Search for the cell housing the specified text and yield its [X, Y] center coordinate. 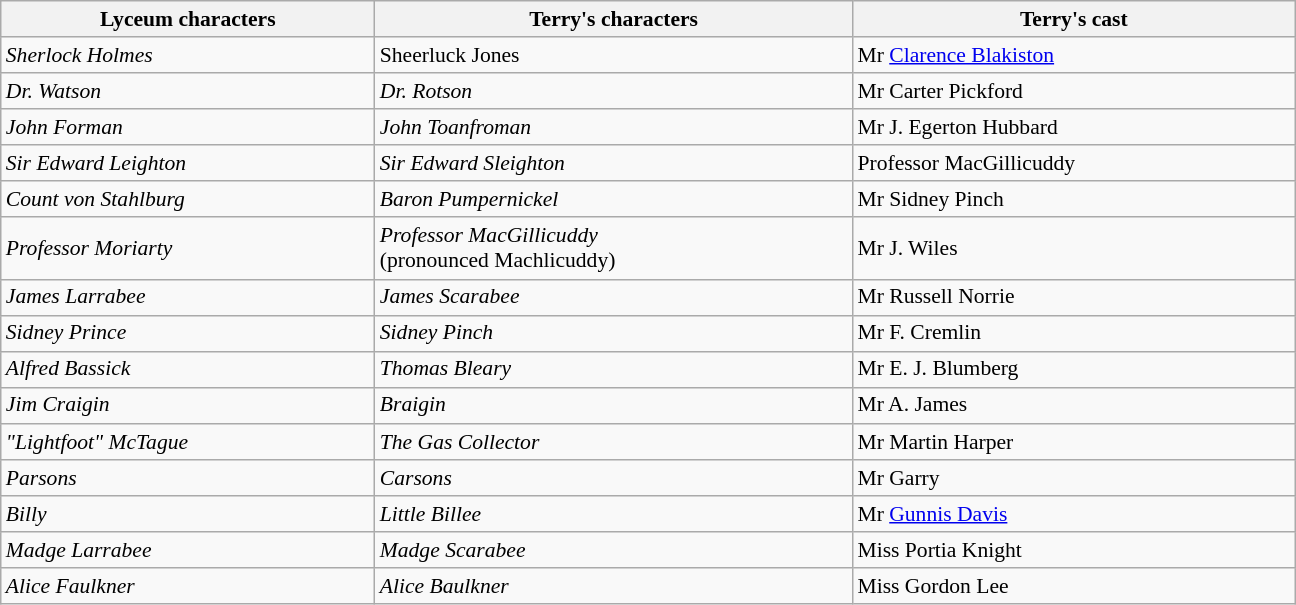
Mr E. J. Blumberg [1074, 369]
Alice Faulkner [188, 586]
Little Billee [614, 514]
"Lightfoot" McTague [188, 442]
Mr Carter Pickford [1074, 91]
James Scarabee [614, 297]
Professor Moriarty [188, 248]
Sir Edward Sleighton [614, 163]
Mr F. Cremlin [1074, 333]
James Larrabee [188, 297]
Mr J. Egerton Hubbard [1074, 127]
Sir Edward Leighton [188, 163]
Dr. Rotson [614, 91]
Baron Pumpernickel [614, 199]
The Gas Collector [614, 442]
Alice Baulkner [614, 586]
Mr A. James [1074, 406]
Jim Craigin [188, 406]
Count von Stahlburg [188, 199]
Mr Sidney Pinch [1074, 199]
Mr Gunnis Davis [1074, 514]
Professor MacGillicuddy(pronounced Machlicuddy) [614, 248]
John Toanfroman [614, 127]
Madge Scarabee [614, 550]
Sidney Prince [188, 333]
Carsons [614, 478]
Mr Russell Norrie [1074, 297]
John Forman [188, 127]
Mr Clarence Blakiston [1074, 55]
Dr. Watson [188, 91]
Miss Portia Knight [1074, 550]
Miss Gordon Lee [1074, 586]
Sheerluck Jones [614, 55]
Terry's cast [1074, 19]
Parsons [188, 478]
Alfred Bassick [188, 369]
Mr Garry [1074, 478]
Mr J. Wiles [1074, 248]
Mr Martin Harper [1074, 442]
Terry's characters [614, 19]
Thomas Bleary [614, 369]
Braigin [614, 406]
Sherlock Holmes [188, 55]
Sidney Pinch [614, 333]
Professor MacGillicuddy [1074, 163]
Lyceum characters [188, 19]
Madge Larrabee [188, 550]
Billy [188, 514]
